Extract the (X, Y) coordinate from the center of the cell holding the provided text.  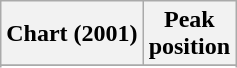
Chart (2001) (72, 34)
Peakposition (189, 34)
